Locate the cell with the specified text and output its [X, Y] center coordinate. 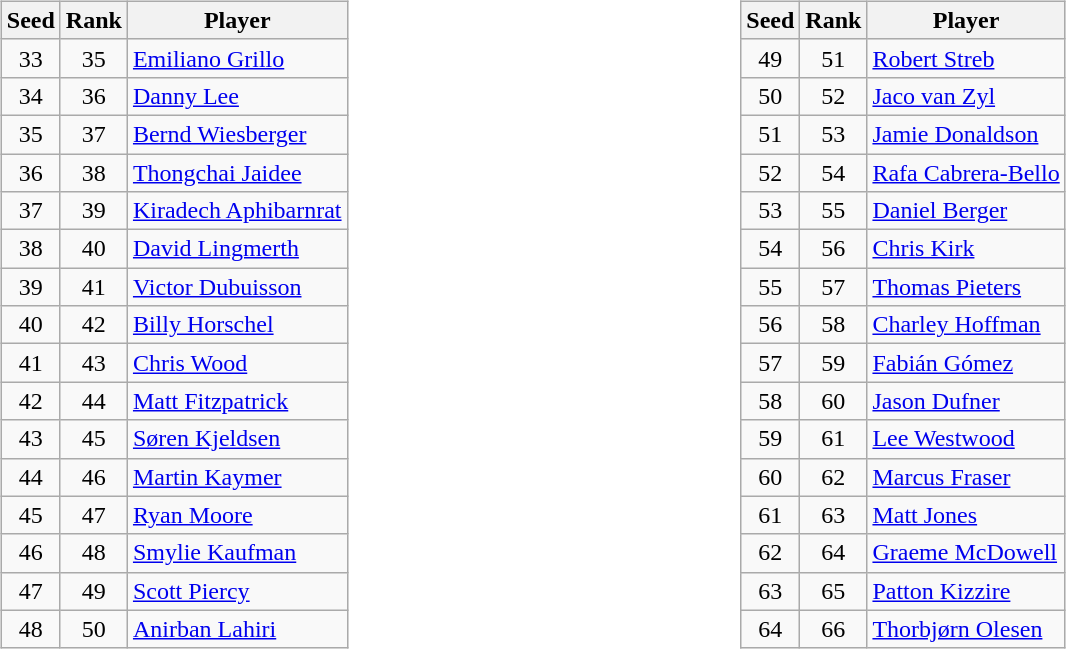
Søren Kjeldsen [237, 439]
Chris Wood [237, 363]
Danny Lee [237, 96]
David Lingmerth [237, 249]
Daniel Berger [966, 211]
65 [834, 591]
Matt Jones [966, 515]
Scott Piercy [237, 591]
Matt Fitzpatrick [237, 401]
Robert Streb [966, 58]
Jaco van Zyl [966, 96]
Charley Hoffman [966, 325]
Thorbjørn Olesen [966, 629]
Jason Dufner [966, 401]
Chris Kirk [966, 249]
Billy Horschel [237, 325]
Anirban Lahiri [237, 629]
Kiradech Aphibarnrat [237, 211]
Fabián Gómez [966, 363]
Lee Westwood [966, 439]
Smylie Kaufman [237, 553]
Victor Dubuisson [237, 287]
Jamie Donaldson [966, 134]
Thomas Pieters [966, 287]
Bernd Wiesberger [237, 134]
Graeme McDowell [966, 553]
33 [30, 58]
Rafa Cabrera-Bello [966, 173]
Ryan Moore [237, 515]
66 [834, 629]
Emiliano Grillo [237, 58]
Patton Kizzire [966, 591]
Martin Kaymer [237, 477]
34 [30, 96]
Marcus Fraser [966, 477]
Thongchai Jaidee [237, 173]
